Search for the cell housing the specified text and yield its (X, Y) center coordinate. 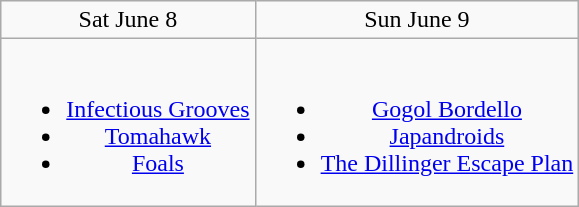
Sat June 8 (128, 20)
Infectious GroovesTomahawkFoals (128, 122)
Sun June 9 (417, 20)
Gogol BordelloJapandroidsThe Dillinger Escape Plan (417, 122)
